From the cell containing the given text, extract its center point as (x, y) coordinate. 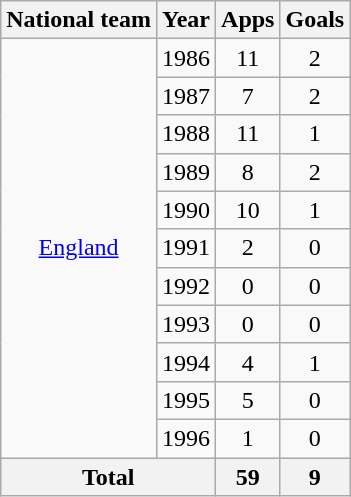
1994 (186, 362)
1986 (186, 58)
1995 (186, 400)
National team (79, 20)
Year (186, 20)
Goals (315, 20)
59 (248, 477)
1990 (186, 210)
1996 (186, 438)
1992 (186, 286)
1987 (186, 96)
8 (248, 172)
Total (108, 477)
1989 (186, 172)
7 (248, 96)
5 (248, 400)
9 (315, 477)
1988 (186, 134)
Apps (248, 20)
1991 (186, 248)
10 (248, 210)
1993 (186, 324)
England (79, 248)
4 (248, 362)
